For the text-containing cell, return its midpoint in [x, y] coordinate format. 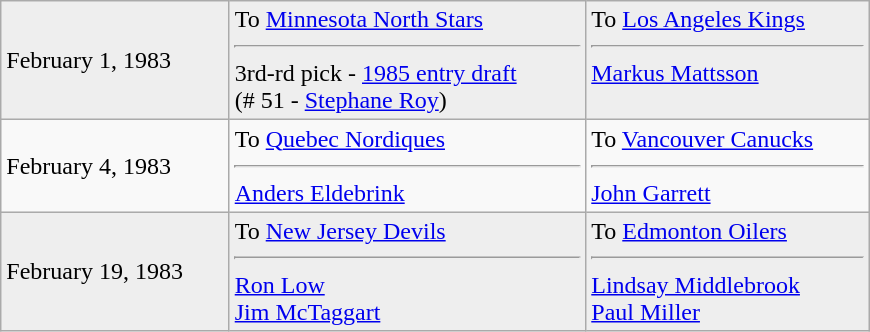
To New Jersey DevilsRon LowJim McTaggart [408, 272]
February 19, 1983 [115, 272]
To Edmonton OilersLindsay MiddlebrookPaul Miller [728, 272]
To Quebec NordiquesAnders Eldebrink [408, 166]
February 1, 1983 [115, 60]
To Minnesota North Stars3rd-rd pick - 1985 entry draft(# 51 - Stephane Roy) [408, 60]
February 4, 1983 [115, 166]
To Los Angeles KingsMarkus Mattsson [728, 60]
To Vancouver CanucksJohn Garrett [728, 166]
